Search for the cell housing the specified text and yield its (x, y) center coordinate. 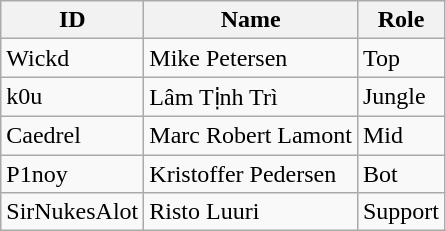
Marc Robert Lamont (251, 135)
Lâm Tịnh Trì (251, 97)
Kristoffer Pedersen (251, 173)
Role (400, 20)
k0u (72, 97)
Mid (400, 135)
Risto Luuri (251, 212)
Wickd (72, 58)
Top (400, 58)
ID (72, 20)
Jungle (400, 97)
SirNukesAlot (72, 212)
Name (251, 20)
Bot (400, 173)
Support (400, 212)
Caedrel (72, 135)
P1noy (72, 173)
Mike Petersen (251, 58)
